For the text-containing cell, return its midpoint in [X, Y] coordinate format. 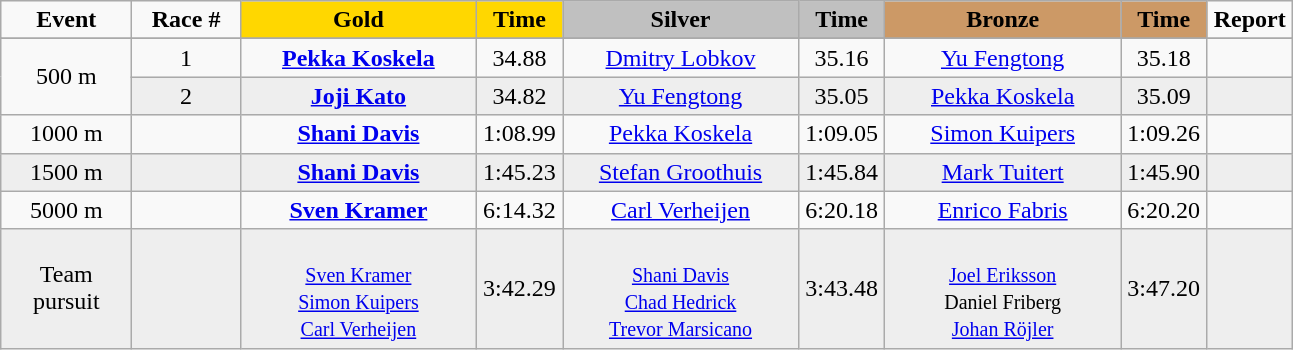
Event [66, 20]
1:45.23 [519, 172]
Silver [680, 20]
1:45.90 [1164, 172]
1000 m [66, 134]
Race # [186, 20]
34.82 [519, 96]
6:14.32 [519, 210]
35.05 [842, 96]
Joel ErikssonDaniel FribergJohan Röjler [1003, 288]
1:09.05 [842, 134]
Dmitry Lobkov [680, 58]
5000 m [66, 210]
Gold [358, 20]
Stefan Groothuis [680, 172]
35.16 [842, 58]
Shani DavisChad HedrickTrevor Marsicano [680, 288]
Joji Kato [358, 96]
3:42.29 [519, 288]
1 [186, 58]
6:20.18 [842, 210]
Team pursuit [66, 288]
Report [1250, 20]
6:20.20 [1164, 210]
Bronze [1003, 20]
1500 m [66, 172]
3:47.20 [1164, 288]
35.09 [1164, 96]
Sven KramerSimon KuipersCarl Verheijen [358, 288]
3:43.48 [842, 288]
2 [186, 96]
Enrico Fabris [1003, 210]
1:45.84 [842, 172]
1:09.26 [1164, 134]
35.18 [1164, 58]
34.88 [519, 58]
500 m [66, 77]
1:08.99 [519, 134]
Sven Kramer [358, 210]
Carl Verheijen [680, 210]
Simon Kuipers [1003, 134]
Mark Tuitert [1003, 172]
